Capture the cell that displays the provided text and extract its (x, y) central coordinate. 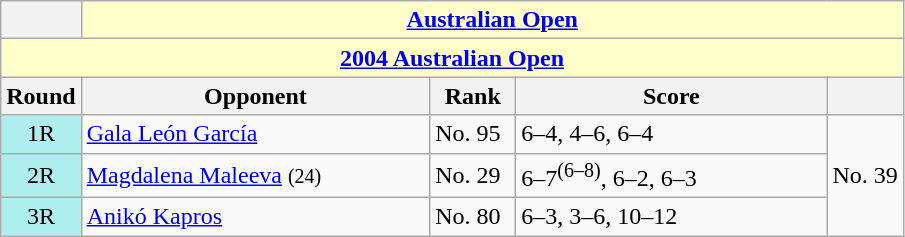
Gala León García (256, 134)
1R (41, 134)
No. 80 (473, 217)
No. 95 (473, 134)
Round (41, 96)
Australian Open (492, 20)
2R (41, 176)
6–7(6–8), 6–2, 6–3 (672, 176)
Opponent (256, 96)
6–4, 4–6, 6–4 (672, 134)
2004 Australian Open (452, 58)
Magdalena Maleeva (24) (256, 176)
No. 39 (865, 176)
3R (41, 217)
Rank (473, 96)
No. 29 (473, 176)
6–3, 3–6, 10–12 (672, 217)
Anikó Kapros (256, 217)
Score (672, 96)
